Return (X, Y) of the center of cell containing provided text 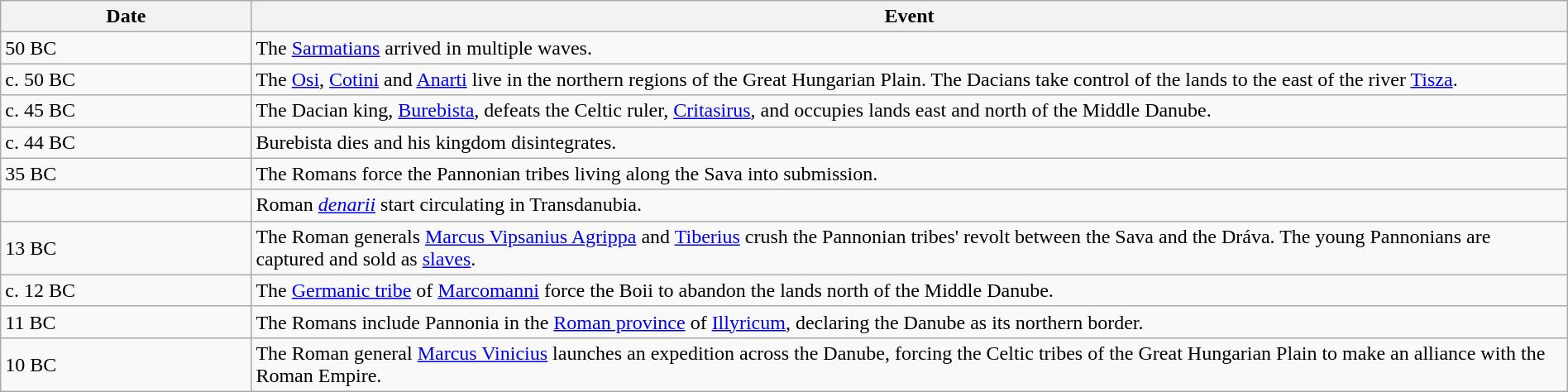
Date (126, 17)
Burebista dies and his kingdom disintegrates. (910, 142)
50 BC (126, 48)
The Sarmatians arrived in multiple waves. (910, 48)
c. 50 BC (126, 79)
13 BC (126, 248)
10 BC (126, 364)
c. 45 BC (126, 111)
The Romans include Pannonia in the Roman province of Illyricum, declaring the Danube as its northern border. (910, 322)
The Romans force the Pannonian tribes living along the Sava into submission. (910, 174)
Roman denarii start circulating in Transdanubia. (910, 205)
The Germanic tribe of Marcomanni force the Boii to abandon the lands north of the Middle Danube. (910, 290)
11 BC (126, 322)
c. 44 BC (126, 142)
35 BC (126, 174)
Event (910, 17)
c. 12 BC (126, 290)
The Dacian king, Burebista, defeats the Celtic ruler, Critasirus, and occupies lands east and north of the Middle Danube. (910, 111)
